Extract the [X, Y] coordinate from the center of the cell holding the provided text.  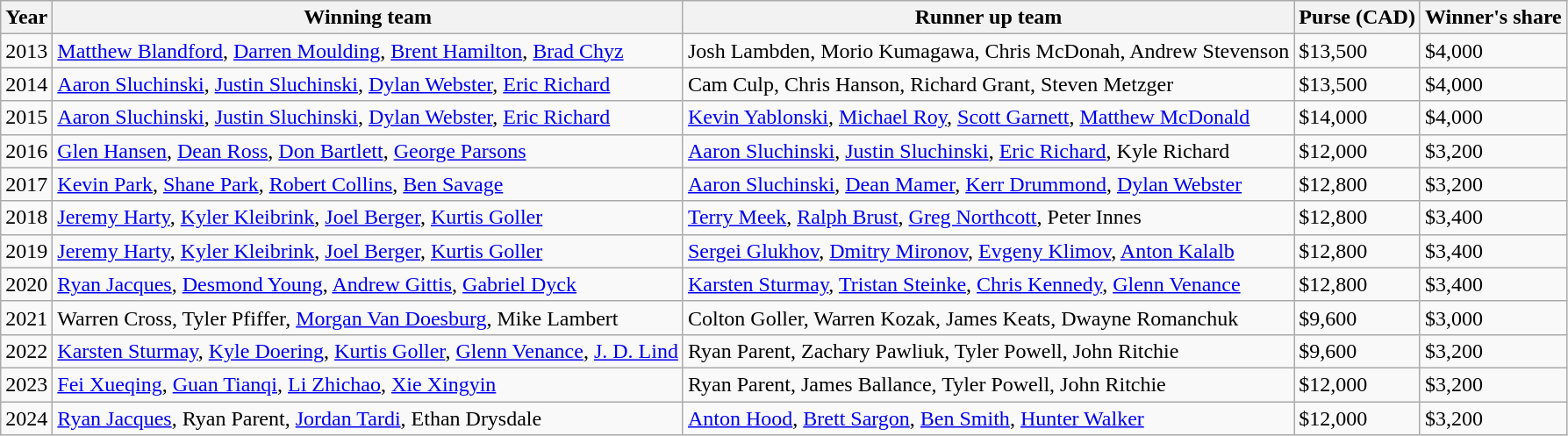
2022 [26, 351]
Ryan Parent, Zachary Pawliuk, Tyler Powell, John Ritchie [988, 351]
Warren Cross, Tyler Pfiffer, Morgan Van Doesburg, Mike Lambert [369, 318]
Sergei Glukhov, Dmitry Mironov, Evgeny Klimov, Anton Kalalb [988, 251]
Winning team [369, 18]
Cam Culp, Chris Hanson, Richard Grant, Steven Metzger [988, 84]
Kevin Yablonski, Michael Roy, Scott Garnett, Matthew McDonald [988, 118]
Aaron Sluchinski, Justin Sluchinski, Eric Richard, Kyle Richard [988, 151]
$14,000 [1357, 118]
2013 [26, 51]
Karsten Sturmay, Kyle Doering, Kurtis Goller, Glenn Venance, J. D. Lind [369, 351]
Purse (CAD) [1357, 18]
Glen Hansen, Dean Ross, Don Bartlett, George Parsons [369, 151]
2020 [26, 284]
Ryan Jacques, Desmond Young, Andrew Gittis, Gabriel Dyck [369, 284]
$3,000 [1493, 318]
2016 [26, 151]
Josh Lambden, Morio Kumagawa, Chris McDonah, Andrew Stevenson [988, 51]
Year [26, 18]
Winner's share [1493, 18]
Terry Meek, Ralph Brust, Greg Northcott, Peter Innes [988, 218]
2014 [26, 84]
Karsten Sturmay, Tristan Steinke, Chris Kennedy, Glenn Venance [988, 284]
Colton Goller, Warren Kozak, James Keats, Dwayne Romanchuk [988, 318]
2024 [26, 418]
Aaron Sluchinski, Dean Mamer, Kerr Drummond, Dylan Webster [988, 184]
Matthew Blandford, Darren Moulding, Brent Hamilton, Brad Chyz [369, 51]
2021 [26, 318]
Runner up team [988, 18]
Anton Hood, Brett Sargon, Ben Smith, Hunter Walker [988, 418]
2023 [26, 384]
Fei Xueqing, Guan Tianqi, Li Zhichao, Xie Xingyin [369, 384]
Kevin Park, Shane Park, Robert Collins, Ben Savage [369, 184]
Ryan Parent, James Ballance, Tyler Powell, John Ritchie [988, 384]
2015 [26, 118]
2019 [26, 251]
2017 [26, 184]
2018 [26, 218]
Ryan Jacques, Ryan Parent, Jordan Tardi, Ethan Drysdale [369, 418]
